Identify which cell holds the provided text, then report its (x, y) central coordinate. 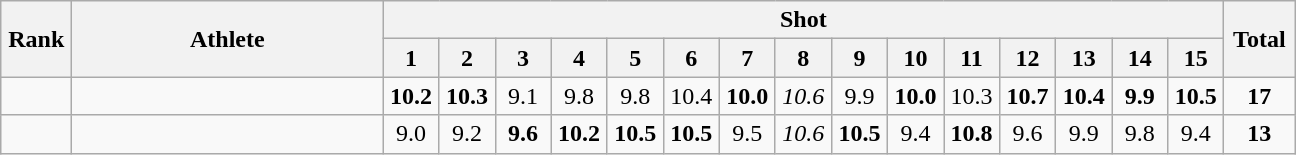
6 (691, 58)
7 (747, 58)
Total (1260, 39)
14 (1140, 58)
9.2 (467, 134)
3 (523, 58)
4 (579, 58)
Athlete (228, 39)
12 (1028, 58)
17 (1260, 96)
Rank (36, 39)
10 (915, 58)
8 (803, 58)
11 (972, 58)
9.0 (411, 134)
10.7 (1028, 96)
15 (1196, 58)
1 (411, 58)
5 (635, 58)
10.8 (972, 134)
9 (859, 58)
9.5 (747, 134)
Shot (804, 20)
2 (467, 58)
9.1 (523, 96)
